Identify which cell holds the provided text, then report its [X, Y] central coordinate. 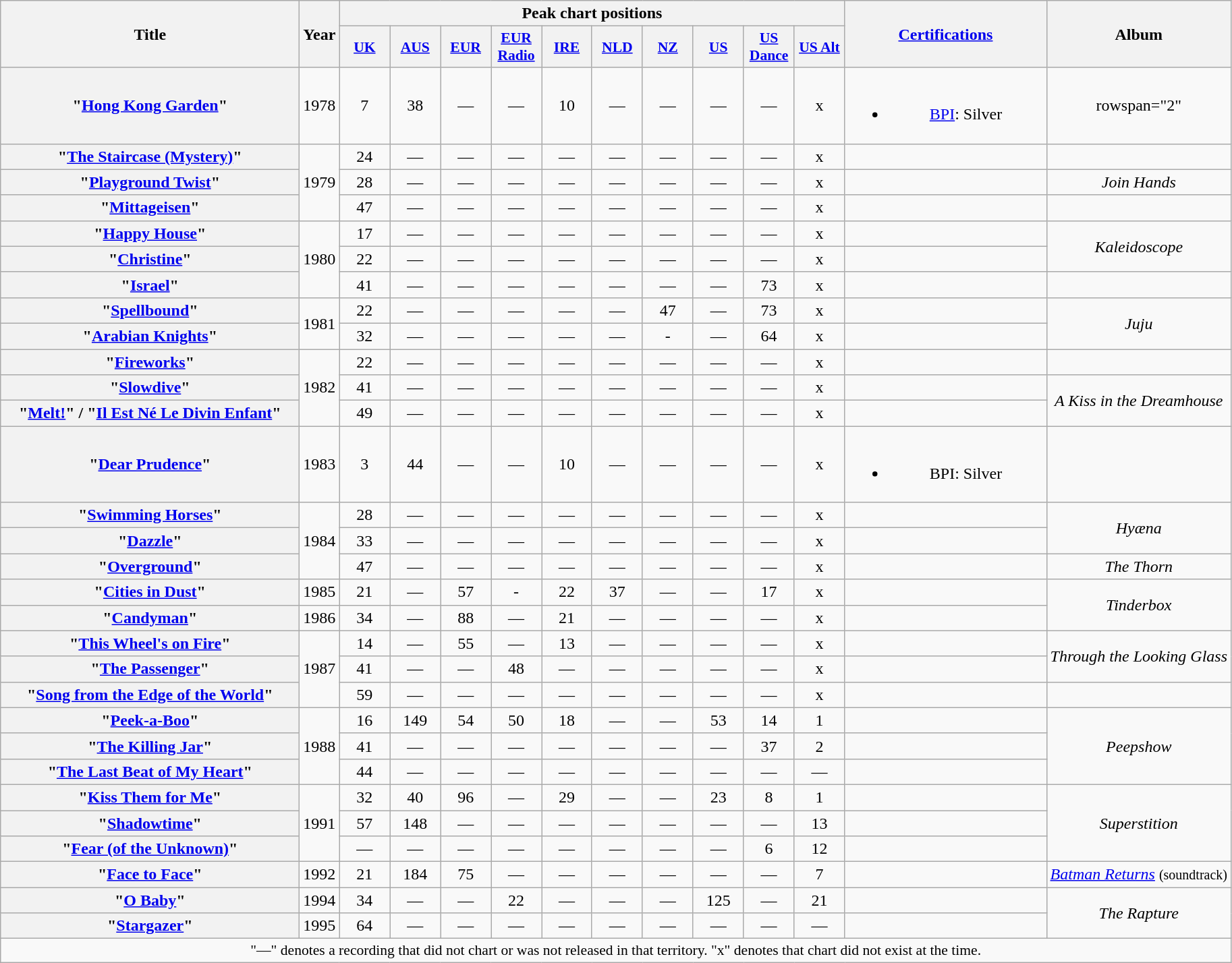
US [718, 47]
"Dazzle" [150, 541]
"The Killing Jar" [150, 746]
"Candyman" [150, 618]
"Overground" [150, 566]
75 [466, 875]
Superstition [1139, 823]
"Peek-a-Boo" [150, 720]
"Swimming Horses" [150, 515]
1982 [320, 388]
Kaleidoscope [1139, 246]
Title [150, 34]
Peak chart positions [592, 13]
"Israel" [150, 285]
1991 [320, 823]
A Kiss in the Dreamhouse [1139, 401]
US Alt [819, 47]
1978 [320, 105]
"Arabian Knights" [150, 336]
"Shadowtime" [150, 823]
UK [364, 47]
49 [364, 413]
"O Baby" [150, 900]
1988 [320, 746]
Hyæna [1139, 528]
"Happy House" [150, 233]
The Rapture [1139, 913]
3 [364, 464]
50 [517, 720]
"Dear Prudence" [150, 464]
IRE [567, 47]
"Cities in Dust" [150, 592]
"Playground Twist" [150, 182]
Album [1139, 34]
"Fear (of the Unknown)" [150, 849]
rowspan="2" [1139, 105]
NLD [617, 47]
40 [416, 797]
184 [416, 875]
"The Staircase (Mystery)" [150, 156]
1995 [320, 926]
"This Wheel's on Fire" [150, 643]
"Mittageisen" [150, 208]
EURRadio [517, 47]
Year [320, 34]
"Melt!" / "Il Est Né Le Divin Enfant" [150, 413]
"The Passenger" [150, 669]
88 [466, 618]
1984 [320, 541]
12 [819, 849]
96 [466, 797]
8 [769, 797]
1979 [320, 182]
Tinderbox [1139, 605]
"Stargazer" [150, 926]
55 [466, 643]
1986 [320, 618]
2 [819, 746]
Batman Returns (soundtrack) [1139, 875]
59 [364, 695]
24 [364, 156]
"Fireworks" [150, 362]
EUR [466, 47]
Through the Looking Glass [1139, 656]
"The Last Beat of My Heart" [150, 771]
148 [416, 823]
125 [718, 900]
38 [416, 105]
Juju [1139, 323]
Peepshow [1139, 746]
1985 [320, 592]
"Spellbound" [150, 310]
"Hong Kong Garden" [150, 105]
6 [769, 849]
Join Hands [1139, 182]
53 [718, 720]
Certifications [946, 34]
"Slowdive" [150, 388]
AUS [416, 47]
US Dance [769, 47]
33 [364, 541]
"Christine" [150, 259]
1987 [320, 669]
1981 [320, 323]
18 [567, 720]
48 [517, 669]
23 [718, 797]
"—" denotes a recording that did not chart or was not released in that territory. "x" denotes that chart did not exist at the time. [616, 951]
NZ [668, 47]
149 [416, 720]
1983 [320, 464]
"Song from the Edge of the World" [150, 695]
29 [567, 797]
"Kiss Them for Me" [150, 797]
16 [364, 720]
The Thorn [1139, 566]
54 [466, 720]
1994 [320, 900]
1980 [320, 259]
1992 [320, 875]
"Face to Face" [150, 875]
